Detect which cell encompasses the target text, then output its (X, Y) center coordinate. 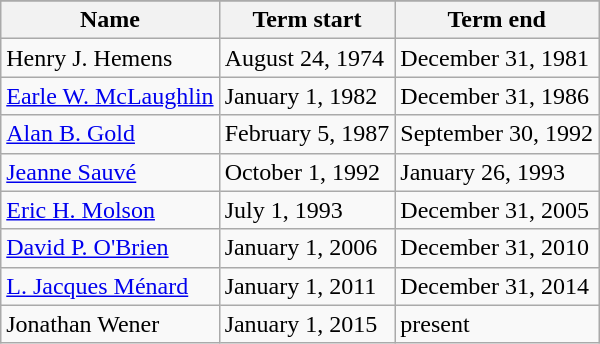
August 24, 1974 (307, 58)
Eric H. Molson (110, 210)
Term start (307, 20)
Jeanne Sauvé (110, 172)
December 31, 2014 (497, 286)
Name (110, 20)
December 31, 1981 (497, 58)
Alan B. Gold (110, 134)
January 1, 1982 (307, 96)
February 5, 1987 (307, 134)
Henry J. Hemens (110, 58)
Term end (497, 20)
January 1, 2015 (307, 324)
David P. O'Brien (110, 248)
September 30, 1992 (497, 134)
present (497, 324)
December 31, 2005 (497, 210)
L. Jacques Ménard (110, 286)
January 1, 2006 (307, 248)
July 1, 1993 (307, 210)
December 31, 2010 (497, 248)
Earle W. McLaughlin (110, 96)
December 31, 1986 (497, 96)
Jonathan Wener (110, 324)
October 1, 1992 (307, 172)
January 1, 2011 (307, 286)
January 26, 1993 (497, 172)
